For the text-containing cell, return its midpoint in (x, y) coordinate format. 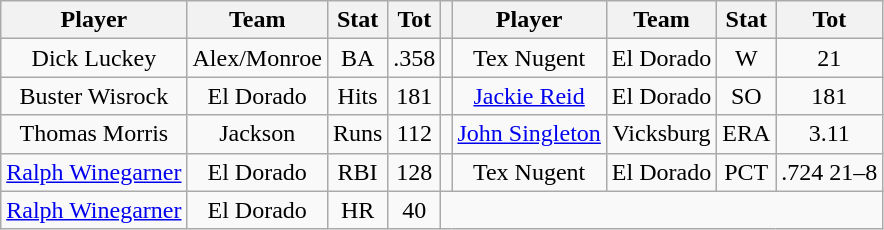
PCT (746, 172)
HR (357, 210)
Jackie Reid (529, 96)
128 (414, 172)
Hits (357, 96)
John Singleton (529, 134)
Jackson (257, 134)
112 (414, 134)
Buster Wisrock (94, 96)
3.11 (830, 134)
Dick Luckey (94, 58)
Runs (357, 134)
BA (357, 58)
40 (414, 210)
Vicksburg (661, 134)
21 (830, 58)
W (746, 58)
Alex/Monroe (257, 58)
.358 (414, 58)
SO (746, 96)
RBI (357, 172)
Thomas Morris (94, 134)
ERA (746, 134)
.724 21–8 (830, 172)
